Locate the cell with the specified text and output its (X, Y) center coordinate. 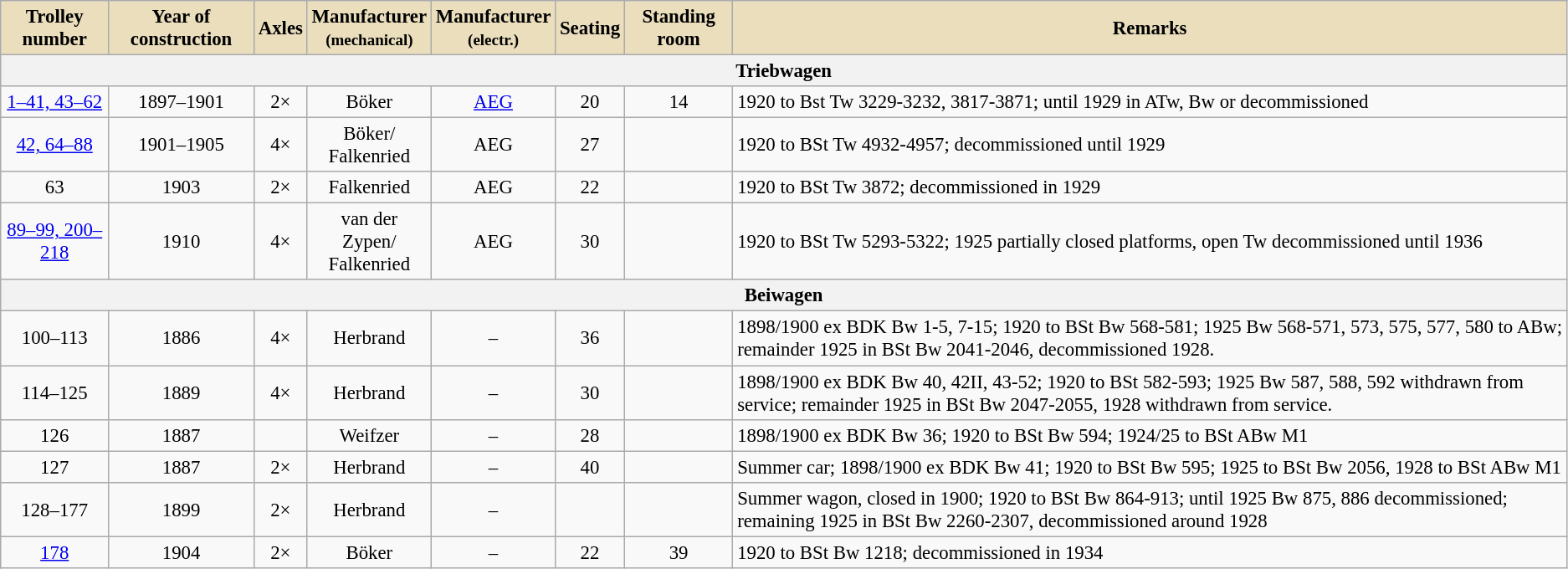
14 (679, 102)
Year of construction (182, 28)
Remarks (1150, 28)
Trolley number (55, 28)
1920 to BSt Tw 5293-5322; 1925 partially closed platforms, open Tw decommissioned until 1936 (1150, 242)
Manufacturer(electr.) (493, 28)
1920 to BSt Tw 4932-4957; decommissioned until 1929 (1150, 146)
Weifzer (369, 435)
1920 to Bst Tw 3229-3232, 3817-3871; until 1929 in ATw, Bw or decommissioned (1150, 102)
1–41, 43–62 (55, 102)
36 (591, 338)
Seating (591, 28)
28 (591, 435)
1886 (182, 338)
178 (55, 552)
Summer car; 1898/1900 ex BDK Bw 41; 1920 to BSt Bw 595; 1925 to BSt Bw 2056, 1928 to BSt ABw M1 (1150, 467)
1910 (182, 242)
Triebwagen (784, 71)
1904 (182, 552)
39 (679, 552)
1920 to BSt Bw 1218; decommissioned in 1934 (1150, 552)
89–99, 200–218 (55, 242)
1901–1905 (182, 146)
20 (591, 102)
van der Zypen/Falkenried (369, 242)
Beiwagen (784, 295)
128–177 (55, 509)
1889 (182, 393)
63 (55, 187)
1897–1901 (182, 102)
100–113 (55, 338)
126 (55, 435)
40 (591, 467)
114–125 (55, 393)
127 (55, 467)
Falkenried (369, 187)
1903 (182, 187)
1920 to BSt Tw 3872; decommissioned in 1929 (1150, 187)
Standing room (679, 28)
Böker/Falkenried (369, 146)
Axles (280, 28)
42, 64–88 (55, 146)
Manufacturer(mechanical) (369, 28)
27 (591, 146)
1898/1900 ex BDK Bw 36; 1920 to BSt Bw 594; 1924/25 to BSt ABw M1 (1150, 435)
1899 (182, 509)
